Find where the given text appears and provide that cell's center as [X, Y] coordinate. 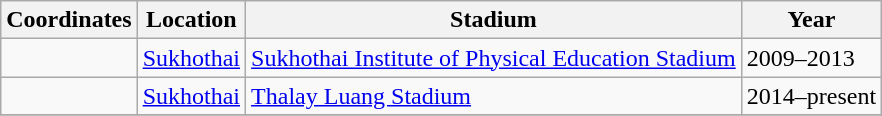
Year [811, 20]
2009–2013 [811, 58]
Location [191, 20]
2014–present [811, 96]
Thalay Luang Stadium [494, 96]
Stadium [494, 20]
Sukhothai Institute of Physical Education Stadium [494, 58]
Coordinates [69, 20]
